Provide the (X, Y) coordinate of the cell's center where the given text is located.  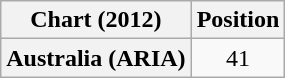
Position (238, 20)
Chart (2012) (96, 20)
Australia (ARIA) (96, 58)
41 (238, 58)
